Provide the (X, Y) coordinate of the cell's center where the given text is located.  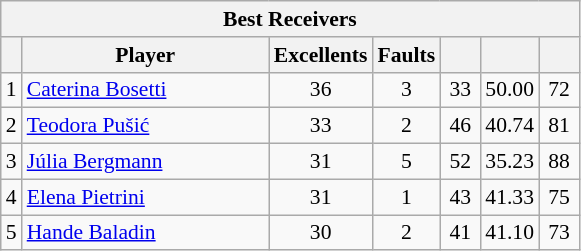
43 (460, 197)
4 (12, 197)
Caterina Bosetti (146, 90)
Teodora Pušić (146, 126)
41.10 (510, 233)
88 (559, 162)
Hande Baladin (146, 233)
72 (559, 90)
36 (321, 90)
75 (559, 197)
30 (321, 233)
73 (559, 233)
Player (146, 55)
50.00 (510, 90)
41 (460, 233)
Faults (406, 55)
81 (559, 126)
46 (460, 126)
35.23 (510, 162)
40.74 (510, 126)
Elena Pietrini (146, 197)
41.33 (510, 197)
Best Receivers (290, 19)
Excellents (321, 55)
52 (460, 162)
Júlia Bergmann (146, 162)
